Identify which cell holds the provided text, then report its (x, y) central coordinate. 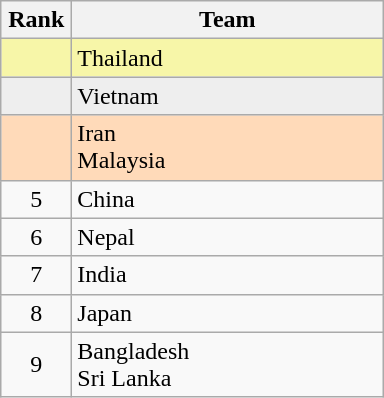
Vietnam (228, 96)
BangladeshSri Lanka (228, 364)
Thailand (228, 58)
IranMalaysia (228, 148)
Nepal (228, 237)
5 (36, 199)
Team (228, 20)
7 (36, 275)
China (228, 199)
India (228, 275)
Japan (228, 313)
Rank (36, 20)
9 (36, 364)
6 (36, 237)
8 (36, 313)
